Capture the cell that displays the provided text and extract its [X, Y] central coordinate. 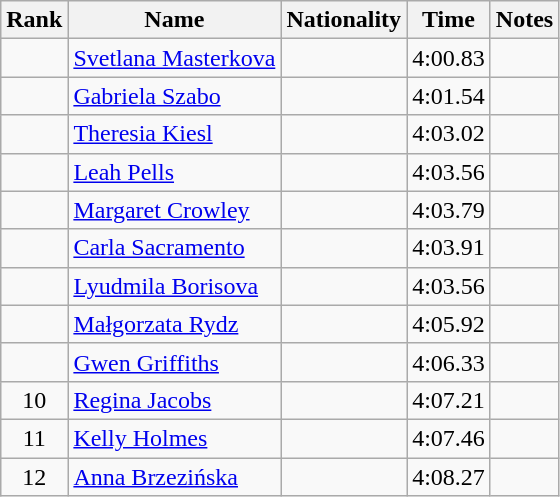
4:08.27 [449, 477]
Leah Pells [174, 172]
4:01.54 [449, 96]
Theresia Kiesl [174, 134]
4:07.21 [449, 400]
Regina Jacobs [174, 400]
Notes [524, 20]
Anna Brzezińska [174, 477]
4:03.91 [449, 248]
Nationality [344, 20]
4:03.02 [449, 134]
12 [34, 477]
4:06.33 [449, 362]
10 [34, 400]
4:03.79 [449, 210]
4:00.83 [449, 58]
Gabriela Szabo [174, 96]
Carla Sacramento [174, 248]
11 [34, 438]
Svetlana Masterkova [174, 58]
Lyudmila Borisova [174, 286]
4:07.46 [449, 438]
Name [174, 20]
Kelly Holmes [174, 438]
Gwen Griffiths [174, 362]
Małgorzata Rydz [174, 324]
Time [449, 20]
Rank [34, 20]
Margaret Crowley [174, 210]
4:05.92 [449, 324]
